Scan for the cell matching the given text and deliver its (x, y) coordinate at center. 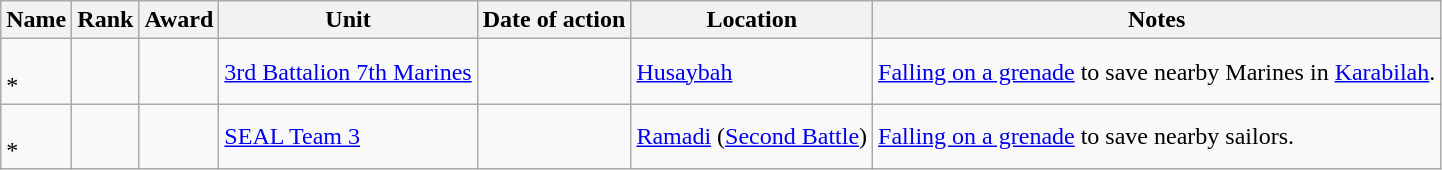
Award (179, 20)
Location (752, 20)
Name (36, 20)
Notes (1157, 20)
Falling on a grenade to save nearby Marines in Karabilah. (1157, 72)
SEAL Team 3 (348, 136)
Rank (106, 20)
Husaybah (752, 72)
Unit (348, 20)
Ramadi (Second Battle) (752, 136)
3rd Battalion 7th Marines (348, 72)
Date of action (554, 20)
Falling on a grenade to save nearby sailors. (1157, 136)
